From the cell containing the given text, extract its center point as [x, y] coordinate. 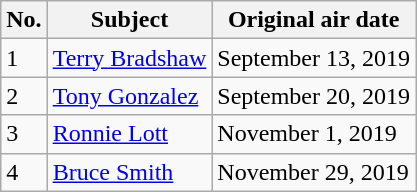
Subject [130, 20]
November 29, 2019 [314, 172]
November 1, 2019 [314, 134]
Bruce Smith [130, 172]
Ronnie Lott [130, 134]
Terry Bradshaw [130, 58]
No. [24, 20]
Tony Gonzalez [130, 96]
1 [24, 58]
September 20, 2019 [314, 96]
September 13, 2019 [314, 58]
4 [24, 172]
2 [24, 96]
3 [24, 134]
Original air date [314, 20]
